Identify which cell holds the provided text, then report its (X, Y) central coordinate. 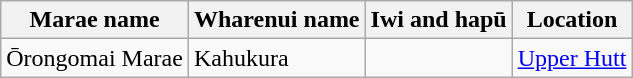
Wharenui name (276, 20)
Upper Hutt (572, 58)
Ōrongomai Marae (95, 58)
Marae name (95, 20)
Location (572, 20)
Iwi and hapū (438, 20)
Kahukura (276, 58)
